Return [x, y] of the center of cell containing provided text 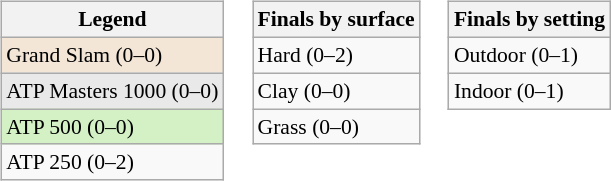
Indoor (0–1) [530, 91]
Clay (0–0) [336, 91]
ATP 500 (0–0) [112, 127]
Grand Slam (0–0) [112, 55]
Outdoor (0–1) [530, 55]
Grass (0–0) [336, 127]
Finals by setting [530, 20]
Finals by surface [336, 20]
ATP 250 (0–2) [112, 162]
Hard (0–2) [336, 55]
ATP Masters 1000 (0–0) [112, 91]
Legend [112, 20]
